Return [X, Y] of the center of cell containing provided text 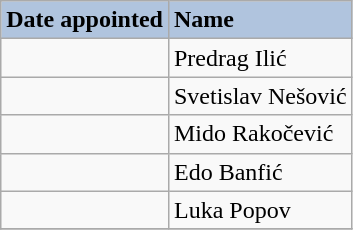
Predrag Ilić [260, 58]
Svetislav Nešović [260, 96]
Edo Banfić [260, 172]
Mido Rakočević [260, 134]
Name [260, 20]
Date appointed [85, 20]
Luka Popov [260, 210]
